Find where the given text appears and provide that cell's center as [x, y] coordinate. 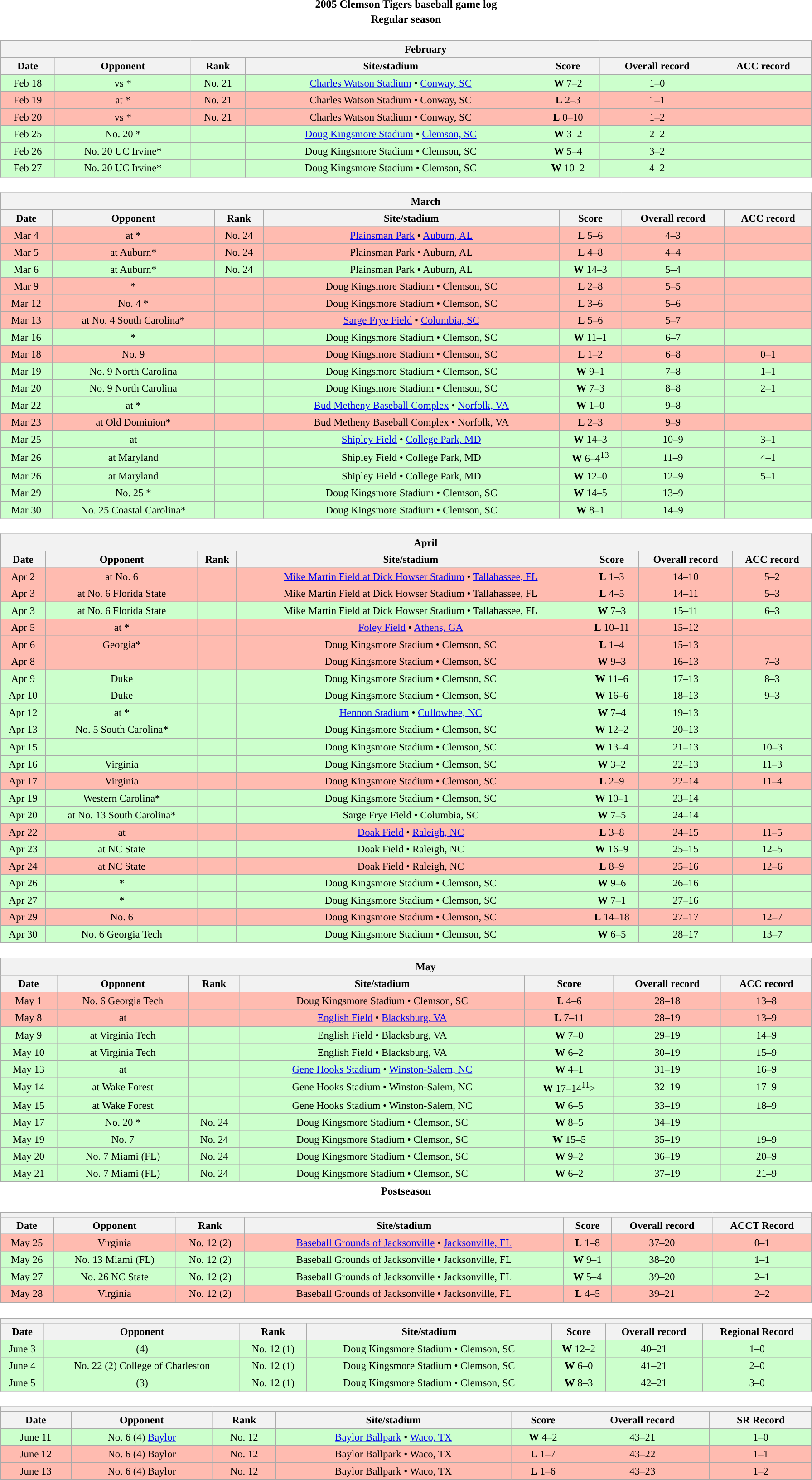
Mar 4 [26, 235]
L 7–11 [569, 1018]
W 8–5 [569, 1122]
May 17 [29, 1122]
W 9–6 [612, 883]
Apr 12 [23, 713]
No. 6 [121, 917]
Apr 9 [23, 679]
Georgia* [121, 644]
No. 25 Coastal Carolina* [133, 510]
Apr 16 [23, 764]
June 3 [23, 1349]
Apr 24 [23, 866]
21–9 [766, 1173]
May 13 [29, 1069]
ACCT Record [762, 1226]
4–3 [673, 235]
25–16 [686, 866]
L 3–8 [612, 832]
20–9 [766, 1156]
7–8 [673, 371]
12–7 [772, 917]
Mar 30 [26, 510]
No. 22 (2) College of Charleston [142, 1365]
February [406, 49]
5–7 [673, 320]
L 14–18 [612, 917]
W 17–1411> [569, 1087]
No. 26 NC State [115, 1277]
31–19 [667, 1069]
W 7–2 [568, 83]
W 9–2 [569, 1156]
11–5 [772, 832]
22–13 [686, 764]
Apr 22 [23, 832]
18–13 [686, 696]
9–9 [673, 422]
29–19 [667, 1035]
L 4–6 [569, 1001]
Mar 6 [26, 269]
3–2 [657, 151]
Apr 13 [23, 730]
17–9 [766, 1087]
W 12–0 [591, 476]
Feb 27 [28, 168]
No. 4 * [133, 303]
Apr 17 [23, 781]
May 1 [29, 1001]
May 28 [27, 1294]
W 16–9 [612, 849]
5–1 [768, 476]
June 11 [36, 1437]
4–1 [768, 457]
L 0–10 [568, 117]
Feb 25 [28, 134]
18–9 [766, 1105]
L 2–9 [612, 781]
at No. 4 South Carolina* [133, 320]
Mar 9 [26, 286]
21–13 [686, 747]
W 8–3 [579, 1383]
15–12 [686, 628]
W 7–0 [569, 1035]
14–11 [686, 594]
L 1–6 [543, 1471]
W 16–6 [612, 696]
27–17 [686, 917]
39–21 [662, 1294]
5–2 [772, 576]
12–5 [772, 849]
W 7–5 [612, 815]
28–19 [667, 1018]
Apr 15 [23, 747]
Apr 6 [23, 644]
W 11–1 [591, 337]
9–3 [772, 696]
16–9 [766, 1069]
Apr 19 [23, 798]
11–4 [772, 781]
2–0 [757, 1365]
3–0 [757, 1383]
Apr 2 [23, 576]
W 13–4 [612, 747]
May 20 [29, 1156]
L 10–11 [612, 628]
10–3 [772, 747]
SR Record [760, 1420]
16–13 [686, 662]
19–13 [686, 713]
L 8–9 [612, 866]
No. 13 Miami (FL) [115, 1260]
L 4–8 [591, 252]
43–22 [643, 1454]
6–3 [772, 610]
35–19 [667, 1139]
Feb 26 [28, 151]
17–13 [686, 679]
W 4–1 [569, 1069]
at No. 13 South Carolina* [121, 815]
March [406, 201]
May 25 [27, 1243]
June 5 [23, 1383]
L 2–8 [591, 286]
Apr 27 [23, 900]
June 4 [23, 1365]
28–17 [686, 934]
26–16 [686, 883]
W 1–0 [591, 406]
38–20 [662, 1260]
No. 9 [133, 354]
(3) [142, 1383]
Hennon Stadium • Cullowhee, NC [411, 713]
Mar 23 [26, 422]
Apr 29 [23, 917]
W 9–3 [612, 662]
W 11–6 [612, 679]
May 9 [29, 1035]
W 4–2 [543, 1437]
April [406, 542]
34–19 [667, 1122]
7–3 [772, 662]
24–15 [686, 832]
Apr 30 [23, 934]
Apr 10 [23, 696]
W 10–2 [568, 168]
L 1–4 [612, 644]
6–8 [673, 354]
W 7–1 [612, 900]
W 15–5 [569, 1139]
30–19 [667, 1052]
L 3–6 [591, 303]
Mar 18 [26, 354]
Mar 29 [26, 493]
Mar 22 [26, 406]
Apr 20 [23, 815]
8–3 [772, 679]
6–7 [673, 337]
Mar 16 [26, 337]
W 14–5 [591, 493]
43–23 [643, 1471]
W 7–4 [612, 713]
32–19 [667, 1087]
11–9 [673, 457]
9–8 [673, 406]
33–19 [667, 1105]
Feb 18 [28, 83]
13–7 [772, 934]
13–8 [766, 1001]
W 10–1 [612, 798]
Apr 8 [23, 662]
25–15 [686, 849]
3–1 [768, 440]
15–13 [686, 644]
Mar 20 [26, 388]
24–14 [686, 815]
Mar 25 [26, 440]
15–9 [766, 1052]
28–18 [667, 1001]
Apr 5 [23, 628]
W 6–0 [579, 1365]
Mar 19 [26, 371]
L 1–8 [588, 1243]
Apr 23 [23, 849]
May 21 [29, 1173]
No. 25 * [133, 493]
42–21 [654, 1383]
Feb 20 [28, 117]
May 26 [27, 1260]
at No. 6 [121, 576]
Foley Field • Athens, GA [411, 628]
May 27 [27, 1277]
Mar 13 [26, 320]
20–13 [686, 730]
37–19 [667, 1173]
June 12 [36, 1454]
22–14 [686, 781]
12–6 [772, 866]
41–21 [654, 1365]
12–9 [673, 476]
L 1–7 [543, 1454]
Western Carolina* [121, 798]
39–20 [662, 1277]
15–11 [686, 610]
5–6 [673, 303]
Apr 26 [23, 883]
No. 7 [122, 1139]
at Old Dominion* [133, 422]
43–21 [643, 1437]
40–21 [654, 1349]
37–20 [662, 1243]
8–8 [673, 388]
June 13 [36, 1471]
(4) [142, 1349]
W 6–413 [591, 457]
L 1–3 [612, 576]
19–9 [766, 1139]
5–4 [673, 269]
11–3 [772, 764]
4–2 [657, 168]
W 8–1 [591, 510]
10–9 [673, 440]
14–10 [686, 576]
May [406, 967]
May 15 [29, 1105]
May 19 [29, 1139]
Mar 12 [26, 303]
May 10 [29, 1052]
May 8 [29, 1018]
5–3 [772, 594]
36–19 [667, 1156]
Regional Record [757, 1331]
5–5 [673, 286]
No. 5 South Carolina* [121, 730]
Feb 19 [28, 100]
27–16 [686, 900]
May 14 [29, 1087]
4–4 [673, 252]
L 1–2 [591, 354]
Mar 5 [26, 252]
23–14 [686, 798]
